Provide the (x, y) coordinate of the cell's center where the given text is located.  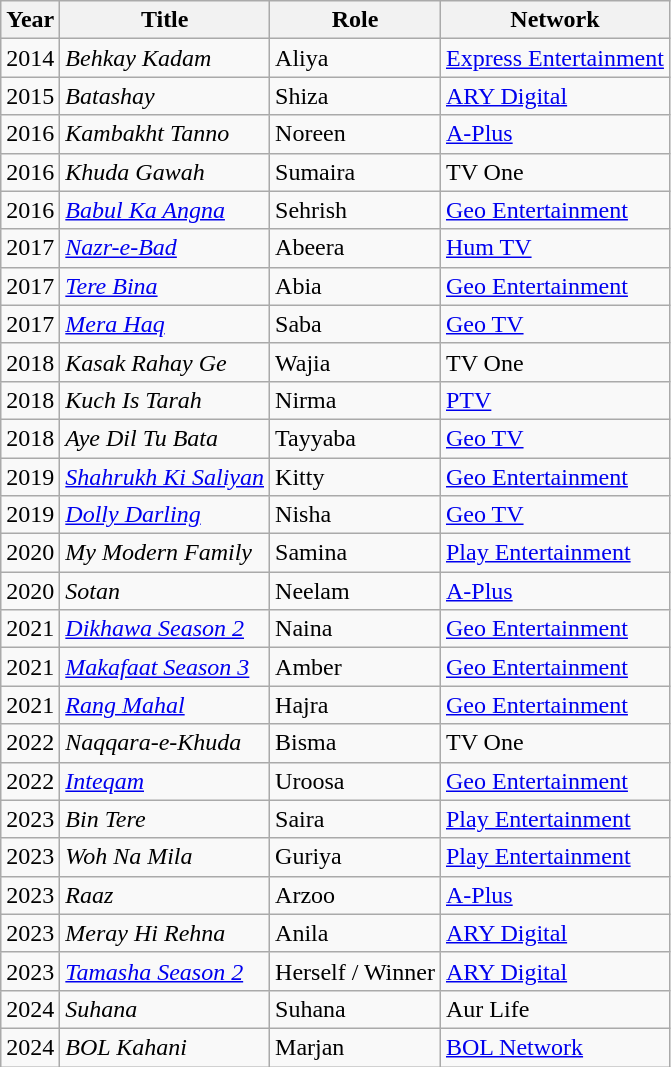
Uroosa (356, 781)
Kasak Rahay Ge (165, 362)
Woh Na Mila (165, 857)
Noreen (356, 134)
Role (356, 20)
Batashay (165, 96)
Tamasha Season 2 (165, 971)
Arzoo (356, 895)
Mera Haq (165, 324)
BOL Network (554, 1047)
Khuda Gawah (165, 172)
Saba (356, 324)
Kuch Is Tarah (165, 400)
Aur Life (554, 1009)
2015 (30, 96)
Dolly Darling (165, 515)
Nirma (356, 400)
Naqqara-e-Khuda (165, 743)
Samina (356, 553)
Makafaat Season 3 (165, 667)
Meray Hi Rehna (165, 933)
Hum TV (554, 248)
Title (165, 20)
Amber (356, 667)
Inteqam (165, 781)
BOL Kahani (165, 1047)
Behkay Kadam (165, 58)
Dikhawa Season 2 (165, 629)
Shahrukh Ki Saliyan (165, 477)
Herself / Winner (356, 971)
Rang Mahal (165, 705)
Bin Tere (165, 819)
2014 (30, 58)
Nazr-e-Bad (165, 248)
PTV (554, 400)
Hajra (356, 705)
Bisma (356, 743)
Saira (356, 819)
Express Entertainment (554, 58)
Abia (356, 286)
Kitty (356, 477)
Tayyaba (356, 438)
Neelam (356, 591)
Network (554, 20)
Marjan (356, 1047)
Year (30, 20)
Guriya (356, 857)
Anila (356, 933)
Sehrish (356, 210)
My Modern Family (165, 553)
Naina (356, 629)
Sumaira (356, 172)
Wajia (356, 362)
Tere Bina (165, 286)
Nisha (356, 515)
Babul Ka Angna (165, 210)
Aliya (356, 58)
Sotan (165, 591)
Aye Dil Tu Bata (165, 438)
Raaz (165, 895)
Abeera (356, 248)
Shiza (356, 96)
Kambakht Tanno (165, 134)
